Scan for the cell matching the given text and deliver its [X, Y] coordinate at center. 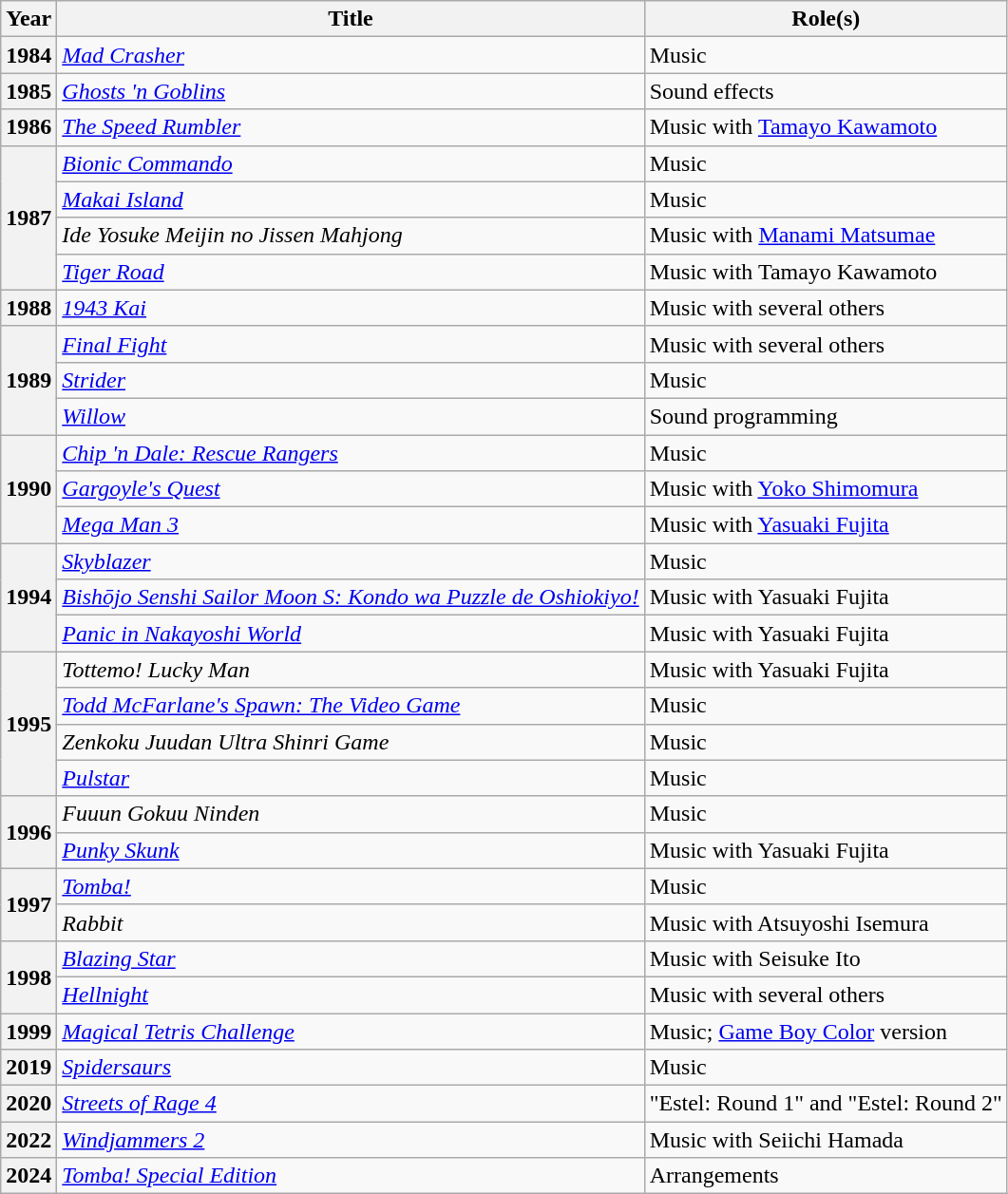
1996 [29, 832]
"Estel: Round 1" and "Estel: Round 2" [826, 1104]
Tomba! [351, 886]
1994 [29, 597]
1987 [29, 218]
Year [29, 19]
Music with Atsuyoshi Isemura [826, 922]
1995 [29, 724]
Music; Game Boy Color version [826, 1031]
Sound programming [826, 416]
Title [351, 19]
Ghosts 'n Goblins [351, 91]
Punky Skunk [351, 850]
1986 [29, 127]
Chip 'n Dale: Rescue Rangers [351, 453]
1989 [29, 380]
Magical Tetris Challenge [351, 1031]
Music with Seiichi Hamada [826, 1140]
Mad Crasher [351, 55]
Music with Seisuke Ito [826, 958]
1990 [29, 489]
Pulstar [351, 778]
The Speed Rumbler [351, 127]
Sound effects [826, 91]
Zenkoku Juudan Ultra Shinri Game [351, 742]
2019 [29, 1068]
Blazing Star [351, 958]
Gargoyle's Quest [351, 489]
Final Fight [351, 344]
Makai Island [351, 199]
Todd McFarlane's Spawn: The Video Game [351, 706]
2020 [29, 1104]
Tomba! Special Edition [351, 1176]
Spidersaurs [351, 1068]
Fuuun Gokuu Ninden [351, 814]
Music with Yoko Shimomura [826, 489]
1999 [29, 1031]
1997 [29, 904]
Bionic Commando [351, 163]
Mega Man 3 [351, 525]
Rabbit [351, 922]
2024 [29, 1176]
Arrangements [826, 1176]
1943 Kai [351, 308]
Role(s) [826, 19]
Bishōjo Senshi Sailor Moon S: Kondo wa Puzzle de Oshiokiyo! [351, 597]
Ide Yosuke Meijin no Jissen Mahjong [351, 236]
1985 [29, 91]
1984 [29, 55]
Panic in Nakayoshi World [351, 634]
1998 [29, 976]
Strider [351, 380]
Hellnight [351, 995]
Tottemo! Lucky Man [351, 670]
Music with Manami Matsumae [826, 236]
Willow [351, 416]
2022 [29, 1140]
1988 [29, 308]
Windjammers 2 [351, 1140]
Streets of Rage 4 [351, 1104]
Skyblazer [351, 561]
Tiger Road [351, 272]
